Provide the (X, Y) coordinate of the cell's center where the given text is located.  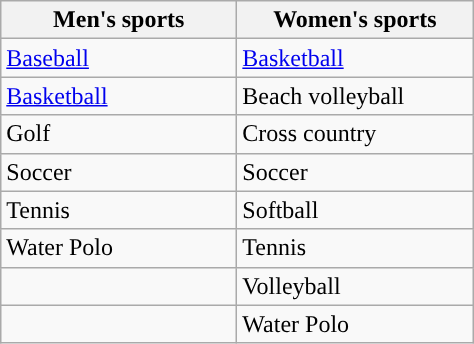
Beach volleyball (355, 96)
Women's sports (355, 20)
Volleyball (355, 286)
Golf (119, 134)
Men's sports (119, 20)
Softball (355, 210)
Baseball (119, 58)
Cross country (355, 134)
